Return the (x, y) coordinate for the center point of the cell that contains the specified text.  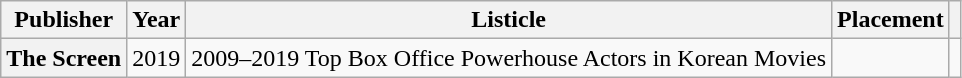
2009–2019 Top Box Office Powerhouse Actors in Korean Movies (509, 58)
Publisher (64, 20)
2019 (156, 58)
Year (156, 20)
Listicle (509, 20)
The Screen (64, 58)
Placement (891, 20)
